From the cell containing the given text, extract its center point as (X, Y) coordinate. 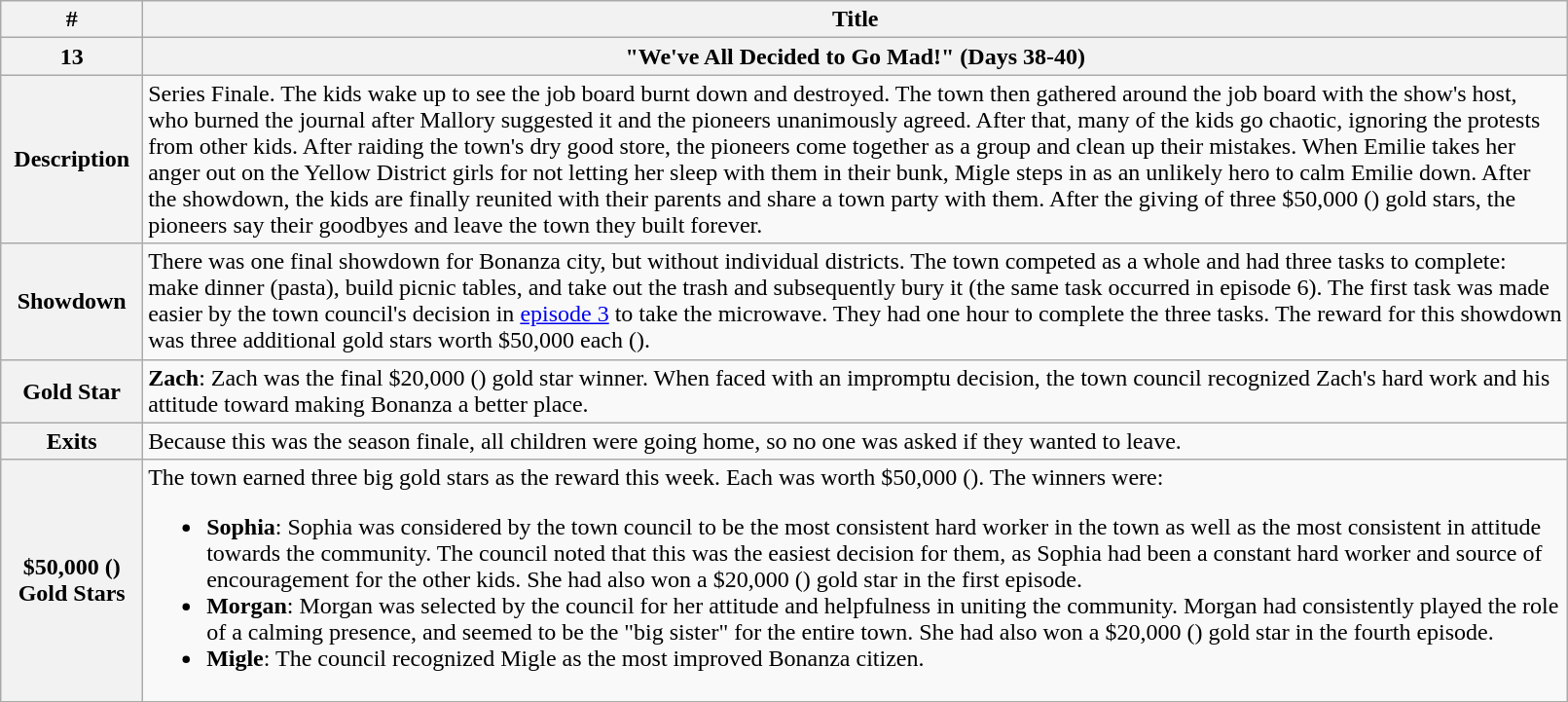
13 (72, 56)
Because this was the season finale, all children were going home, so no one was asked if they wanted to leave. (856, 441)
Exits (72, 441)
Description (72, 160)
Title (856, 19)
Showdown (72, 302)
"We've All Decided to Go Mad!" (Days 38-40) (856, 56)
Gold Star (72, 391)
$50,000 () Gold Stars (72, 580)
# (72, 19)
